Capture the cell that displays the provided text and extract its (x, y) central coordinate. 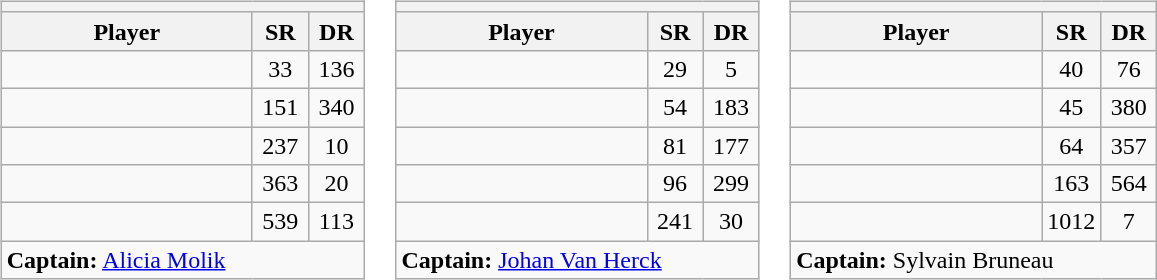
20 (336, 184)
183 (731, 107)
10 (336, 145)
76 (1129, 69)
340 (336, 107)
54 (675, 107)
1012 (1072, 222)
241 (675, 222)
29 (675, 69)
30 (731, 222)
564 (1129, 184)
33 (280, 69)
7 (1129, 222)
163 (1072, 184)
45 (1072, 107)
Captain: Alicia Molik (182, 260)
380 (1129, 107)
Captain: Johan Van Herck (578, 260)
357 (1129, 145)
363 (280, 184)
539 (280, 222)
64 (1072, 145)
136 (336, 69)
Captain: Sylvain Bruneau (974, 260)
113 (336, 222)
96 (675, 184)
151 (280, 107)
81 (675, 145)
299 (731, 184)
5 (731, 69)
177 (731, 145)
237 (280, 145)
40 (1072, 69)
